Provide the [x, y] coordinate of the cell's center where the given text is located.  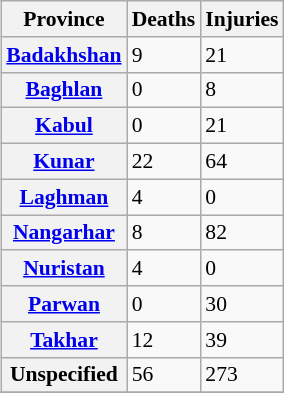
Province [64, 19]
56 [164, 375]
30 [242, 304]
Kunar [64, 161]
Badakhshan [64, 54]
Nangarhar [64, 232]
Unspecified [64, 375]
Parwan [64, 304]
12 [164, 339]
22 [164, 161]
273 [242, 375]
Laghman [64, 197]
9 [164, 54]
Nuristan [64, 268]
Kabul [64, 126]
64 [242, 161]
Injuries [242, 19]
39 [242, 339]
Takhar [64, 339]
Deaths [164, 19]
82 [242, 232]
Baghlan [64, 90]
